Pinpoint the cell where the given text exists, returning its (x, y) midpoint coordinate. 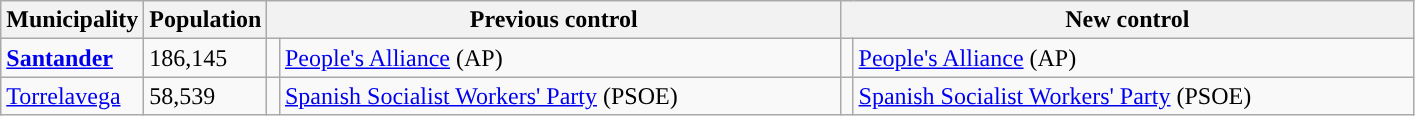
186,145 (206, 58)
Torrelavega (72, 96)
Population (206, 20)
58,539 (206, 96)
Previous control (554, 20)
Municipality (72, 20)
Santander (72, 58)
New control (1127, 20)
